Scan for the cell matching the given text and deliver its [X, Y] coordinate at center. 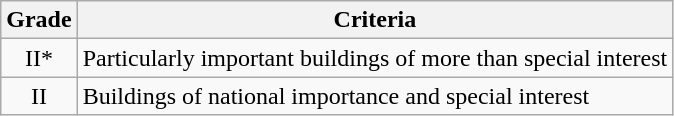
II* [39, 58]
Criteria [375, 20]
Buildings of national importance and special interest [375, 96]
Particularly important buildings of more than special interest [375, 58]
Grade [39, 20]
II [39, 96]
